Pinpoint the cell where the given text exists, returning its (X, Y) midpoint coordinate. 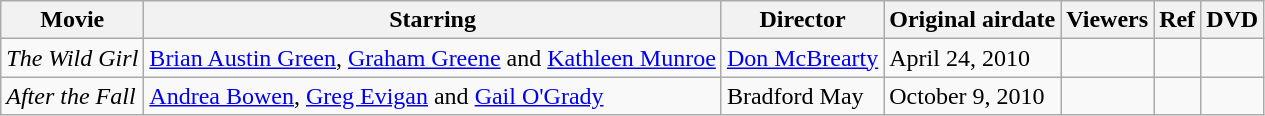
After the Fall (72, 96)
Movie (72, 20)
Bradford May (802, 96)
April 24, 2010 (972, 58)
Viewers (1108, 20)
Director (802, 20)
Don McBrearty (802, 58)
Brian Austin Green, Graham Greene and Kathleen Munroe (433, 58)
October 9, 2010 (972, 96)
Original airdate (972, 20)
Andrea Bowen, Greg Evigan and Gail O'Grady (433, 96)
The Wild Girl (72, 58)
DVD (1232, 20)
Ref (1178, 20)
Starring (433, 20)
